Pinpoint the cell where the given text exists, returning its [x, y] midpoint coordinate. 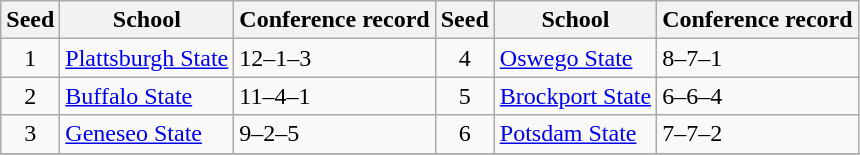
Buffalo State [147, 96]
4 [464, 58]
Geneseo State [147, 134]
2 [30, 96]
1 [30, 58]
9–2–5 [334, 134]
Brockport State [575, 96]
8–7–1 [758, 58]
12–1–3 [334, 58]
7–7–2 [758, 134]
5 [464, 96]
11–4–1 [334, 96]
3 [30, 134]
Plattsburgh State [147, 58]
Potsdam State [575, 134]
6 [464, 134]
6–6–4 [758, 96]
Oswego State [575, 58]
